Return the [x, y] coordinate for the center point of the cell that contains the specified text.  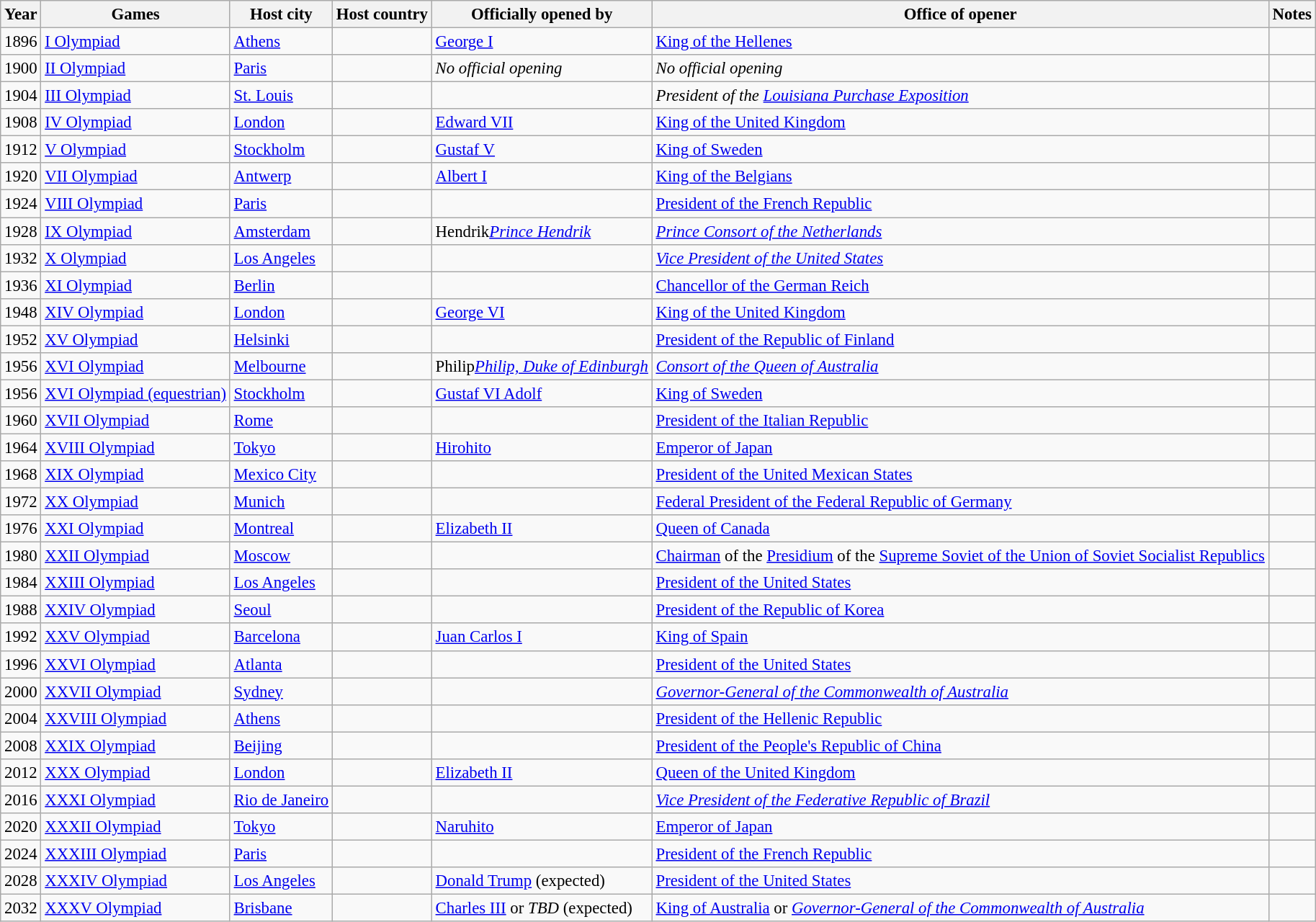
King of Spain [960, 637]
III Olympiad [135, 96]
2012 [21, 773]
Edward VII [542, 122]
Chairman of the Presidium of the Supreme Soviet of the Union of Soviet Socialist Republics [960, 556]
Office of opener [960, 14]
Helsinki [281, 339]
Prince Consort of the Netherlands [960, 231]
Atlanta [281, 664]
XXVIII Olympiad [135, 718]
Moscow [281, 556]
Juan Carlos I [542, 637]
Consort of the Queen of Australia [960, 367]
Host city [281, 14]
XXI Olympiad [135, 529]
Mexico City [281, 475]
1996 [21, 664]
Munich [281, 502]
XV Olympiad [135, 339]
Host country [382, 14]
Charles III or TBD (expected) [542, 908]
Rome [281, 421]
1900 [21, 68]
Berlin [281, 285]
XXIV Olympiad [135, 610]
Melbourne [281, 367]
VII Olympiad [135, 176]
II Olympiad [135, 68]
2024 [21, 854]
Officially opened by [542, 14]
1948 [21, 312]
Governor-General of the Commonwealth of Australia [960, 691]
XXVII Olympiad [135, 691]
1904 [21, 96]
1972 [21, 502]
XI Olympiad [135, 285]
XVI Olympiad (equestrian) [135, 393]
Gustaf VI Adolf [542, 393]
Chancellor of the German Reich [960, 285]
1976 [21, 529]
Amsterdam [281, 231]
Naruhito [542, 827]
Brisbane [281, 908]
XXXIII Olympiad [135, 854]
2020 [21, 827]
IV Olympiad [135, 122]
President of the Italian Republic [960, 421]
Seoul [281, 610]
Donald Trump (expected) [542, 881]
Albert I [542, 176]
I Olympiad [135, 42]
Gustaf V [542, 150]
2008 [21, 746]
Vice President of the Federative Republic of Brazil [960, 800]
George I [542, 42]
IX Olympiad [135, 231]
1992 [21, 637]
1920 [21, 176]
Antwerp [281, 176]
Montreal [281, 529]
1964 [21, 447]
XVI Olympiad [135, 367]
Vice President of the United States [960, 258]
2028 [21, 881]
President of the Republic of Finland [960, 339]
X Olympiad [135, 258]
XXVI Olympiad [135, 664]
XVIII Olympiad [135, 447]
1984 [21, 583]
1968 [21, 475]
1928 [21, 231]
PhilipPhilip, Duke of Edinburgh [542, 367]
XXIII Olympiad [135, 583]
Beijing [281, 746]
St. Louis [281, 96]
1908 [21, 122]
Barcelona [281, 637]
XIV Olympiad [135, 312]
George VI [542, 312]
President of the Hellenic Republic [960, 718]
V Olympiad [135, 150]
Sydney [281, 691]
President of the Louisiana Purchase Exposition [960, 96]
Federal President of the Federal Republic of Germany [960, 502]
President of the People's Republic of China [960, 746]
2032 [21, 908]
Notes [1292, 14]
HendrikPrince Hendrik [542, 231]
King of the Belgians [960, 176]
1932 [21, 258]
XXXIV Olympiad [135, 881]
1952 [21, 339]
VIII Olympiad [135, 204]
Queen of the United Kingdom [960, 773]
King of Australia or Governor-General of the Commonwealth of Australia [960, 908]
1924 [21, 204]
King of the Hellenes [960, 42]
1936 [21, 285]
1988 [21, 610]
Games [135, 14]
XXIX Olympiad [135, 746]
Hirohito [542, 447]
President of the Republic of Korea [960, 610]
XXV Olympiad [135, 637]
2016 [21, 800]
XXX Olympiad [135, 773]
XVII Olympiad [135, 421]
XXXV Olympiad [135, 908]
XIX Olympiad [135, 475]
XXXII Olympiad [135, 827]
Year [21, 14]
Rio de Janeiro [281, 800]
Queen of Canada [960, 529]
2000 [21, 691]
1980 [21, 556]
XX Olympiad [135, 502]
XXXI Olympiad [135, 800]
President of the United Mexican States [960, 475]
1896 [21, 42]
1960 [21, 421]
XXII Olympiad [135, 556]
2004 [21, 718]
1912 [21, 150]
